Extract the [X, Y] coordinate from the center of the cell holding the provided text.  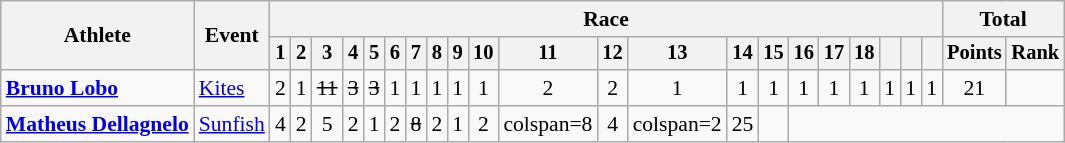
17 [834, 54]
Sunfish [232, 124]
6 [394, 54]
18 [864, 54]
15 [773, 54]
Matheus Dellagnelo [98, 124]
14 [743, 54]
Race [606, 19]
21 [974, 88]
16 [804, 54]
10 [483, 54]
colspan=2 [678, 124]
Rank [1035, 54]
Athlete [98, 36]
colspan=8 [548, 124]
Points [974, 54]
13 [678, 54]
Kites [232, 88]
7 [416, 54]
Total [1003, 19]
Bruno Lobo [98, 88]
12 [612, 54]
Event [232, 36]
9 [458, 54]
25 [743, 124]
